Determine the (x, y) coordinate at the center of the cell enclosing the given text.  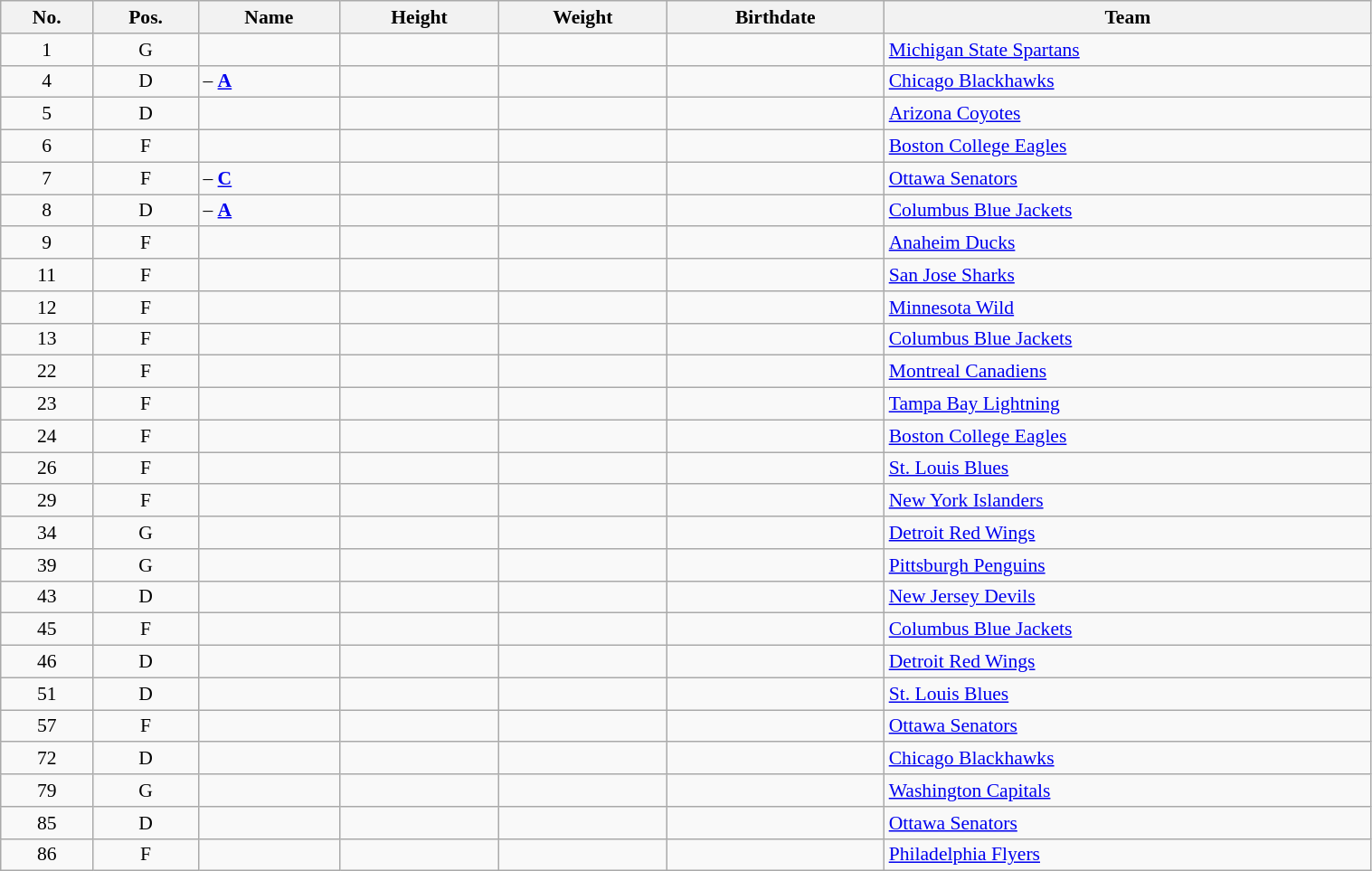
Arizona Coyotes (1128, 114)
11 (47, 275)
46 (47, 662)
No. (47, 17)
43 (47, 597)
4 (47, 81)
86 (47, 855)
Michigan State Spartans (1128, 50)
Tampa Bay Lightning (1128, 404)
13 (47, 339)
24 (47, 436)
85 (47, 823)
5 (47, 114)
79 (47, 791)
39 (47, 565)
Name (269, 17)
1 (47, 50)
Montreal Canadiens (1128, 372)
Philadelphia Flyers (1128, 855)
Pittsburgh Penguins (1128, 565)
New York Islanders (1128, 501)
Anaheim Ducks (1128, 243)
8 (47, 211)
6 (47, 147)
12 (47, 308)
22 (47, 372)
Pos. (147, 17)
57 (47, 726)
Height (419, 17)
26 (47, 469)
72 (47, 759)
Washington Capitals (1128, 791)
San Jose Sharks (1128, 275)
29 (47, 501)
New Jersey Devils (1128, 597)
45 (47, 630)
34 (47, 533)
7 (47, 178)
Minnesota Wild (1128, 308)
Weight (582, 17)
Birthdate (776, 17)
51 (47, 694)
Team (1128, 17)
23 (47, 404)
9 (47, 243)
– C (269, 178)
